For the text-containing cell, return its midpoint in (x, y) coordinate format. 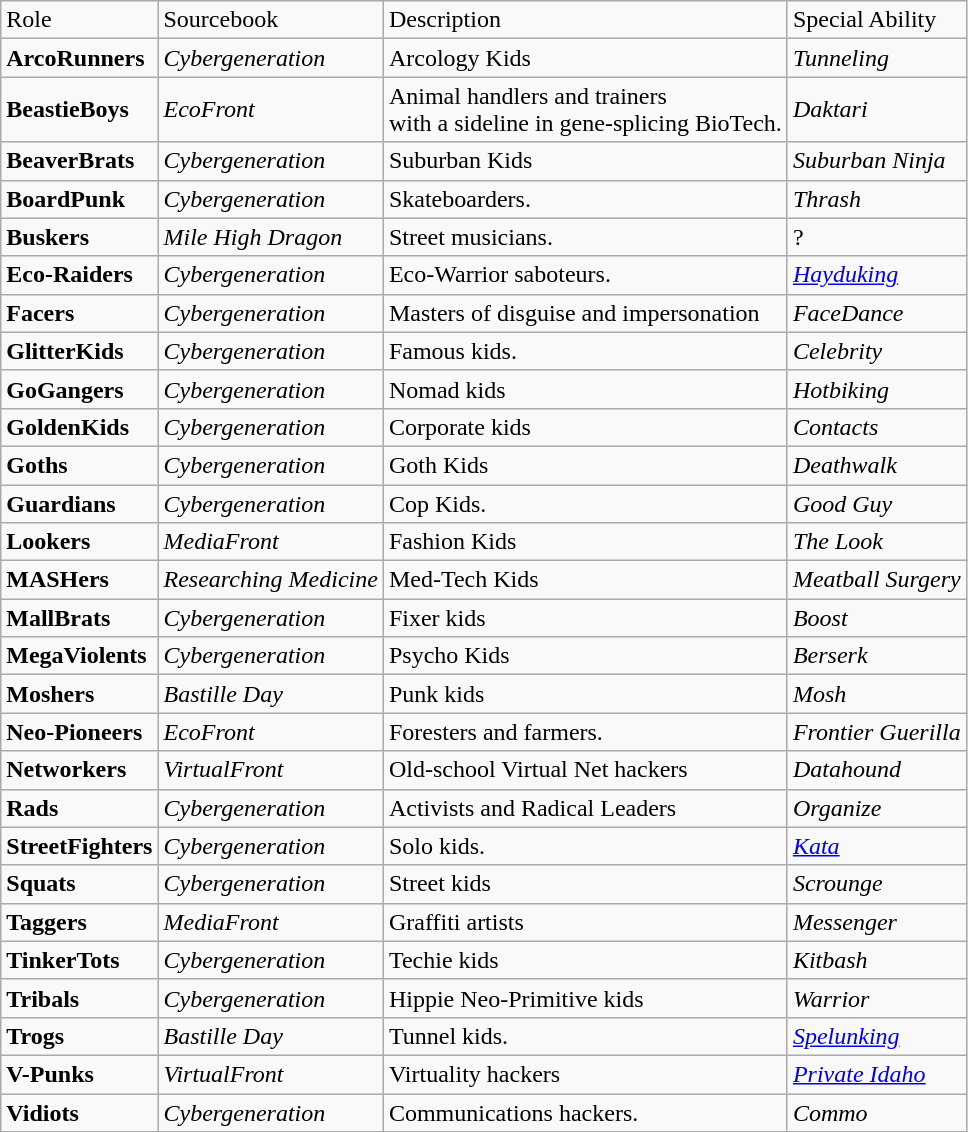
Med-Tech Kids (585, 580)
FaceDance (876, 313)
Tunneling (876, 58)
Daktari (876, 110)
Good Guy (876, 503)
Punk kids (585, 694)
Deathwalk (876, 465)
Contacts (876, 427)
? (876, 237)
Old-school Virtual Net hackers (585, 770)
Boost (876, 618)
Role (80, 20)
Organize (876, 808)
Mosh (876, 694)
Vidiots (80, 1113)
Fixer kids (585, 618)
GoGangers (80, 389)
Sourcebook (270, 20)
The Look (876, 542)
Psycho Kids (585, 656)
Researching Medicine (270, 580)
Masters of disguise and impersonation (585, 313)
Street musicians. (585, 237)
Rads (80, 808)
Goths (80, 465)
Neo-Pioneers (80, 732)
Techie kids (585, 960)
GlitterKids (80, 351)
BoardPunk (80, 199)
V-Punks (80, 1074)
Arcology Kids (585, 58)
Corporate kids (585, 427)
Frontier Guerilla (876, 732)
StreetFighters (80, 846)
Commo (876, 1113)
Taggers (80, 922)
MegaViolents (80, 656)
Celebrity (876, 351)
Mile High Dragon (270, 237)
Fashion Kids (585, 542)
Famous kids. (585, 351)
Street kids (585, 884)
BeaverBrats (80, 161)
Suburban Ninja (876, 161)
Communications hackers. (585, 1113)
Lookers (80, 542)
GoldenKids (80, 427)
Graffiti artists (585, 922)
MallBrats (80, 618)
Foresters and farmers. (585, 732)
Spelunking (876, 1036)
BeastieBoys (80, 110)
Facers (80, 313)
Hayduking (876, 275)
ArcoRunners (80, 58)
Virtuality hackers (585, 1074)
Networkers (80, 770)
Warrior (876, 998)
Hippie Neo-Primitive kids (585, 998)
Animal handlers and trainerswith a sideline in gene-splicing BioTech. (585, 110)
Nomad kids (585, 389)
Kitbash (876, 960)
Moshers (80, 694)
Eco-Raiders (80, 275)
Goth Kids (585, 465)
Description (585, 20)
Tribals (80, 998)
Meatball Surgery (876, 580)
Hotbiking (876, 389)
Datahound (876, 770)
Messenger (876, 922)
Thrash (876, 199)
Trogs (80, 1036)
Kata (876, 846)
Cop Kids. (585, 503)
Scrounge (876, 884)
Private Idaho (876, 1074)
Suburban Kids (585, 161)
Special Ability (876, 20)
Squats (80, 884)
MASHers (80, 580)
Buskers (80, 237)
Solo kids. (585, 846)
Tunnel kids. (585, 1036)
Guardians (80, 503)
Berserk (876, 656)
Skateboarders. (585, 199)
TinkerTots (80, 960)
Activists and Radical Leaders (585, 808)
Eco-Warrior saboteurs. (585, 275)
